For the text-containing cell, return its midpoint in [x, y] coordinate format. 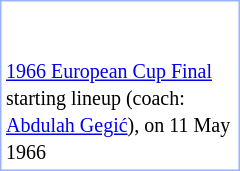
1966 European Cup Final starting lineup (coach: Abdulah Gegić), on 11 May 1966 [120, 112]
